Find where the given text appears and provide that cell's center as [X, Y] coordinate. 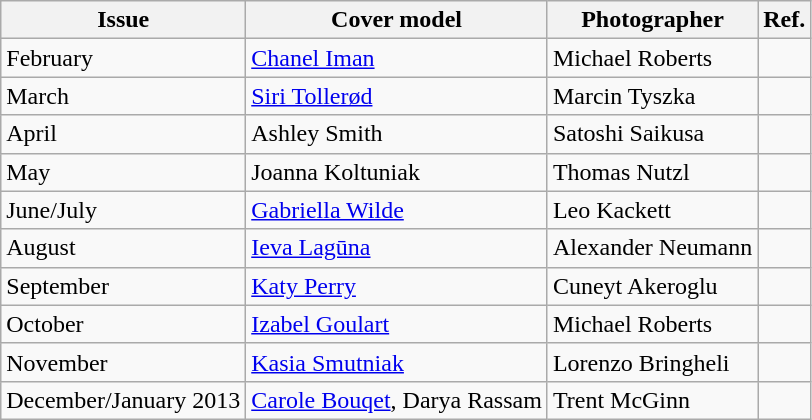
Marcin Tyszka [652, 96]
Siri Tollerød [397, 96]
February [124, 58]
October [124, 324]
June/July [124, 210]
May [124, 172]
Alexander Neumann [652, 248]
Thomas Nutzl [652, 172]
Satoshi Saikusa [652, 134]
Cover model [397, 20]
Ashley Smith [397, 134]
December/January 2013 [124, 400]
September [124, 286]
Carole Bouqet, Darya Rassam [397, 400]
Trent McGinn [652, 400]
November [124, 362]
April [124, 134]
Kasia Smutniak [397, 362]
Photographer [652, 20]
Leo Kackett [652, 210]
Ref. [784, 20]
Cuneyt Akeroglu [652, 286]
Joanna Koltuniak [397, 172]
Izabel Goulart [397, 324]
August [124, 248]
Issue [124, 20]
March [124, 96]
Chanel Iman [397, 58]
Gabriella Wilde [397, 210]
Katy Perry [397, 286]
Lorenzo Bringheli [652, 362]
Ieva Lagūna [397, 248]
